Return the [X, Y] coordinate for the center point of the cell that contains the specified text.  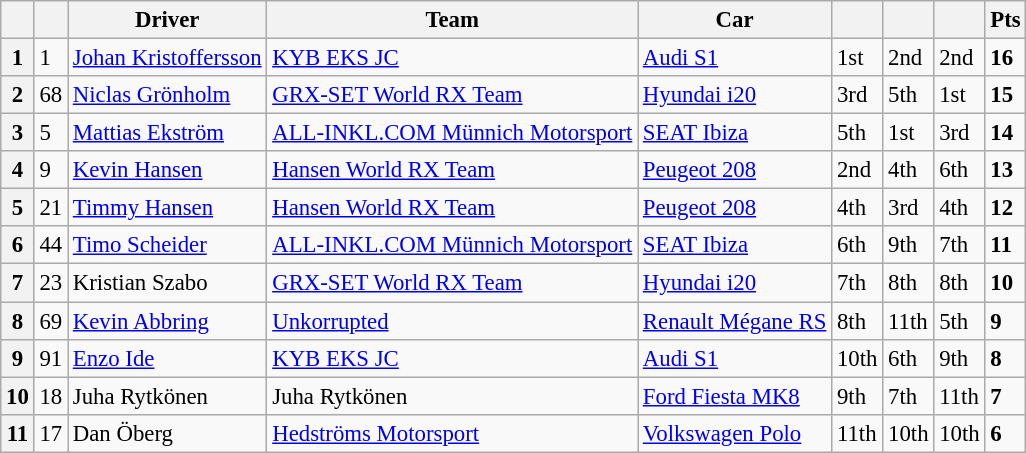
Ford Fiesta MK8 [735, 396]
Niclas Grönholm [168, 95]
Renault Mégane RS [735, 321]
44 [50, 245]
16 [1006, 58]
Car [735, 20]
68 [50, 95]
2 [18, 95]
18 [50, 396]
23 [50, 283]
Dan Öberg [168, 433]
4 [18, 170]
21 [50, 208]
Unkorrupted [452, 321]
69 [50, 321]
Volkswagen Polo [735, 433]
Team [452, 20]
Hedströms Motorsport [452, 433]
Kristian Szabo [168, 283]
14 [1006, 133]
Mattias Ekström [168, 133]
Timo Scheider [168, 245]
Johan Kristoffersson [168, 58]
91 [50, 358]
Driver [168, 20]
Timmy Hansen [168, 208]
Kevin Hansen [168, 170]
12 [1006, 208]
Kevin Abbring [168, 321]
17 [50, 433]
15 [1006, 95]
13 [1006, 170]
Enzo Ide [168, 358]
3 [18, 133]
Pts [1006, 20]
